From the cell containing the given text, extract its center point as [X, Y] coordinate. 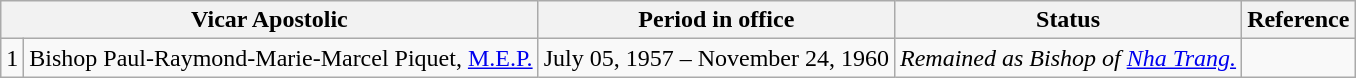
Period in office [716, 20]
Status [1068, 20]
1 [12, 58]
Remained as Bishop of Nha Trang. [1068, 58]
Reference [1298, 20]
Vicar Apostolic [270, 20]
Bishop Paul-Raymond-Marie-Marcel Piquet, M.E.P. [281, 58]
July 05, 1957 – November 24, 1960 [716, 58]
